Extract the (x, y) coordinate from the center of the cell holding the provided text.  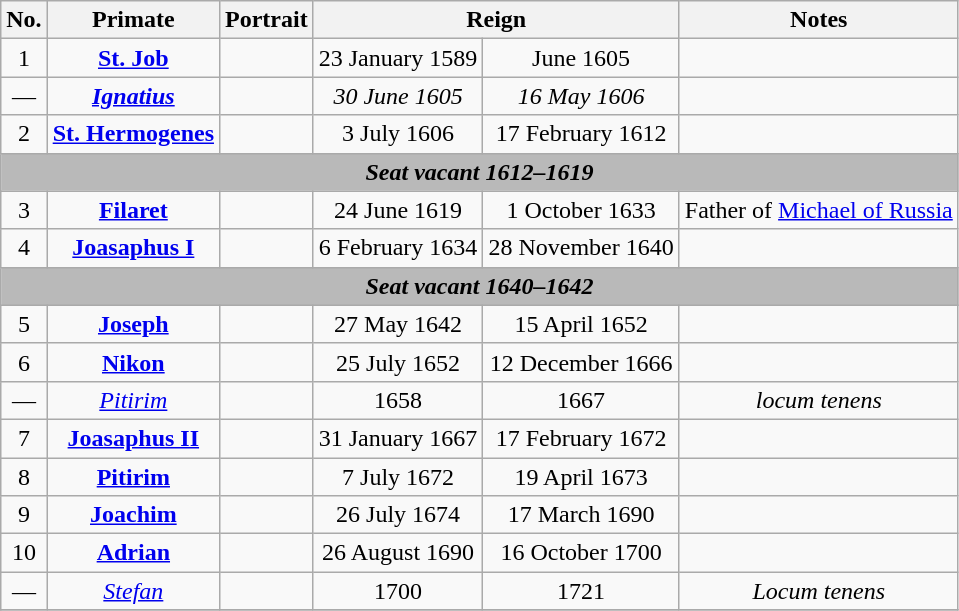
4 (24, 248)
9 (24, 515)
12 December 1666 (581, 362)
Joseph (133, 324)
26 August 1690 (398, 553)
St. Job (133, 58)
Ignatius (133, 96)
1 October 1633 (581, 210)
30 June 1605 (398, 96)
23 January 1589 (398, 58)
17 March 1690 (581, 515)
Father of Michael of Russia (818, 210)
Primate (133, 20)
25 July 1652 (398, 362)
8 (24, 477)
16 October 1700 (581, 553)
2 (24, 134)
16 May 1606 (581, 96)
Adrian (133, 553)
Joasaphus II (133, 438)
5 (24, 324)
3 July 1606 (398, 134)
1658 (398, 400)
Joachim (133, 515)
1667 (581, 400)
Notes (818, 20)
7 (24, 438)
Nikon (133, 362)
26 July 1674 (398, 515)
15 April 1652 (581, 324)
10 (24, 553)
June 1605 (581, 58)
3 (24, 210)
6 (24, 362)
Seat vacant 1612–1619 (480, 172)
31 January 1667 (398, 438)
17 February 1612 (581, 134)
1 (24, 58)
28 November 1640 (581, 248)
Filaret (133, 210)
24 June 1619 (398, 210)
17 February 1672 (581, 438)
1700 (398, 591)
Joasaphus I (133, 248)
St. Hermogenes (133, 134)
Locum tenens (818, 591)
7 July 1672 (398, 477)
27 May 1642 (398, 324)
6 February 1634 (398, 248)
No. (24, 20)
1721 (581, 591)
Stefan (133, 591)
19 April 1673 (581, 477)
locum tenens (818, 400)
Portrait (267, 20)
Seat vacant 1640–1642 (480, 286)
Reign (496, 20)
